Output the (X, Y) coordinate of the center of the cell containing the given text.  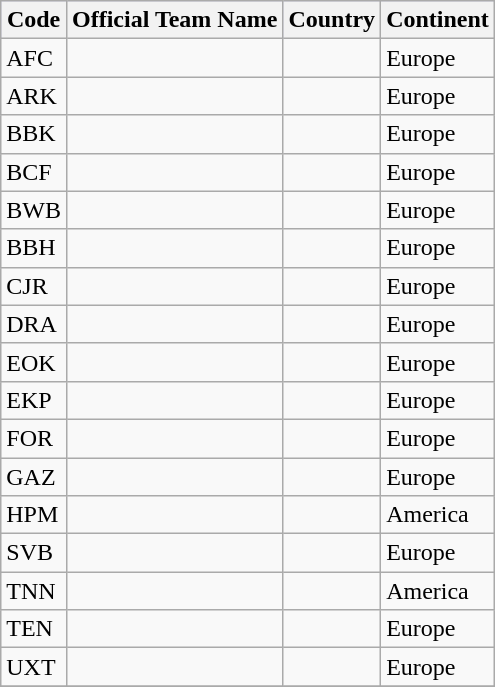
TEN (34, 629)
EKP (34, 400)
SVB (34, 553)
EOK (34, 362)
GAZ (34, 477)
Continent (438, 20)
Official Team Name (174, 20)
AFC (34, 58)
FOR (34, 438)
BCF (34, 172)
TNN (34, 591)
ARK (34, 96)
HPM (34, 515)
DRA (34, 324)
Code (34, 20)
BBH (34, 248)
CJR (34, 286)
BWB (34, 210)
Country (332, 20)
BBK (34, 134)
UXT (34, 667)
